Capture the cell that displays the provided text and extract its (X, Y) central coordinate. 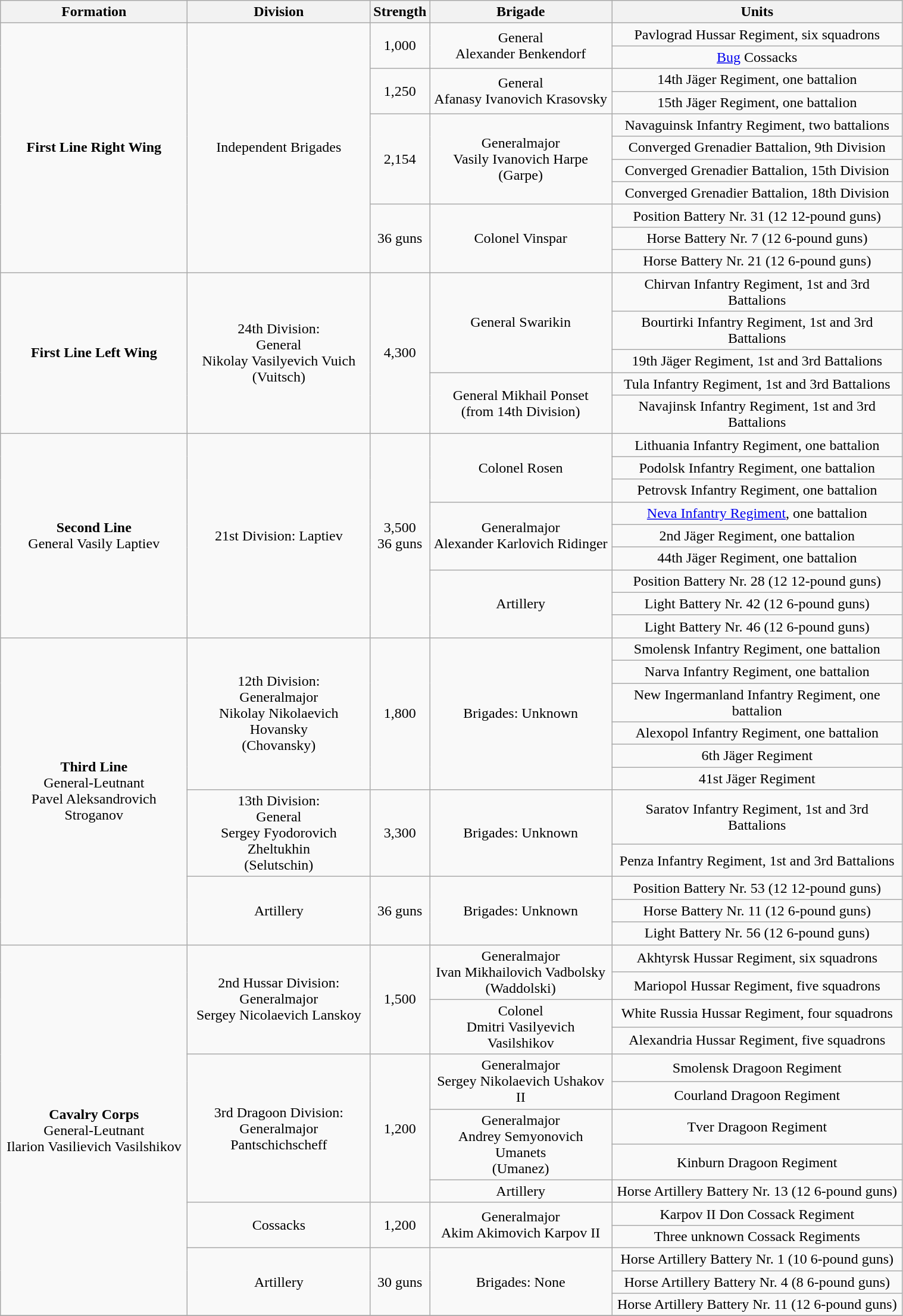
3,300 (400, 833)
Colonel Rosen (521, 468)
Neva Infantry Regiment, one battalion (757, 513)
6th Jäger Regiment (757, 756)
Akhtyrsk Hussar Regiment, six squadrons (757, 958)
Third LineGeneral-LeutnantPavel Aleksandrovich Stroganov (94, 791)
Mariopol Hussar Regiment, five squadrons (757, 986)
2nd Hussar Division:GeneralmajorSergey Nicolaevich Lanskoy (279, 999)
Narva Infantry Regiment, one battalion (757, 671)
1,500 (400, 999)
First Line Left Wing (94, 354)
GeneralmajorAkim Akimovich Karpov II (521, 1225)
Cavalry CorpsGeneral-LeutnantIlarion Vasilievich Vasilshikov (94, 1130)
Second LineGeneral Vasily Laptiev (94, 536)
Converged Grenadier Battalion, 18th Division (757, 193)
Horse Artillery Battery Nr. 4 (8 6-pound guns) (757, 1281)
Colonel Vinspar (521, 238)
Position Battery Nr. 31 (12 12-pound guns) (757, 215)
New Ingermanland Infantry Regiment, one battalion (757, 702)
Courland Dragoon Regiment (757, 1095)
41st Jäger Regiment (757, 779)
Horse Artillery Battery Nr. 1 (10 6-pound guns) (757, 1259)
Tula Infantry Regiment, 1st and 3rd Battalions (757, 384)
General Mikhail Ponset(from 14th Division) (521, 404)
Podolsk Infantry Regiment, one battalion (757, 468)
Karpov II Don Cossack Regiment (757, 1214)
Three unknown Cossack Regiments (757, 1236)
Chirvan Infantry Regiment, 1st and 3rd Battalions (757, 292)
Tver Dragoon Regiment (757, 1127)
Horse Battery Nr. 7 (12 6-pound guns) (757, 238)
GeneralmajorIvan Mikhailovich Vadbolsky(Waddolski) (521, 972)
Brigades: None (521, 1281)
1,800 (400, 713)
19th Jäger Regiment, 1st and 3rd Battalions (757, 361)
Cossacks (279, 1225)
White Russia Hussar Regiment, four squadrons (757, 1013)
GeneralAlexander Benkendorf (521, 46)
3,50036 guns (400, 536)
2nd Jäger Regiment, one battalion (757, 536)
44th Jäger Regiment, one battalion (757, 558)
General Swarikin (521, 323)
GeneralmajorSergey Nikolaevich Ushakov II (521, 1081)
Navaguinsk Infantry Regiment, two battalions (757, 125)
ColonelDmitri Vasilyevich Vasilshikov (521, 1027)
Smolensk Dragoon Regiment (757, 1068)
14th Jäger Regiment, one battalion (757, 80)
Kinburn Dragoon Regiment (757, 1162)
Horse Artillery Battery Nr. 13 (12 6-pound guns) (757, 1191)
Lithuania Infantry Regiment, one battalion (757, 445)
Position Battery Nr. 28 (12 12-pound guns) (757, 581)
21st Division: Laptiev (279, 536)
Position Battery Nr. 53 (12 12-pound guns) (757, 888)
Bourtirki Infantry Regiment, 1st and 3rd Battalions (757, 331)
Penza Infantry Regiment, 1st and 3rd Battalions (757, 861)
3rd Dragoon Division:GeneralmajorPantschichscheff (279, 1129)
Light Battery Nr. 42 (12 6-pound guns) (757, 604)
Horse Battery Nr. 21 (12 6-pound guns) (757, 261)
Smolensk Infantry Regiment, one battalion (757, 649)
24th Division:GeneralNikolay Vasilyevich Vuich(Vuitsch) (279, 354)
Converged Grenadier Battalion, 9th Division (757, 148)
Horse Artillery Battery Nr. 11 (12 6-pound guns) (757, 1305)
Saratov Infantry Regiment, 1st and 3rd Battalions (757, 817)
GeneralmajorAlexander Karlovich Ridinger (521, 536)
Brigade (521, 12)
1,000 (400, 46)
Converged Grenadier Battalion, 15th Division (757, 170)
Light Battery Nr. 56 (12 6-pound guns) (757, 933)
2,154 (400, 159)
Bug Cossacks (757, 57)
13th Division:GeneralSergey Fyodorovich Zheltukhin(Selutschin) (279, 833)
12th Division:GeneralmajorNikolay Nikolaevich Hovansky(Chovansky) (279, 713)
Formation (94, 12)
Strength (400, 12)
GeneralmajorVasily Ivanovich Harpe (Garpe) (521, 159)
Division (279, 12)
Navajinsk Infantry Regiment, 1st and 3rd Battalions (757, 414)
GeneralAfanasy Ivanovich Krasovsky (521, 91)
First Line Right Wing (94, 148)
1,250 (400, 91)
4,300 (400, 354)
Independent Brigades (279, 148)
Units (757, 12)
GeneralmajorAndrey Semyonovich Umanets(Umanez) (521, 1144)
Light Battery Nr. 46 (12 6-pound guns) (757, 626)
Pavlograd Hussar Regiment, six squadrons (757, 35)
Horse Battery Nr. 11 (12 6-pound guns) (757, 911)
Petrovsk Infantry Regiment, one battalion (757, 490)
30 guns (400, 1281)
Alexandria Hussar Regiment, five squadrons (757, 1040)
Alexopol Infantry Regiment, one battalion (757, 733)
15th Jäger Regiment, one battalion (757, 102)
